Identify which cell holds the provided text, then report its (X, Y) central coordinate. 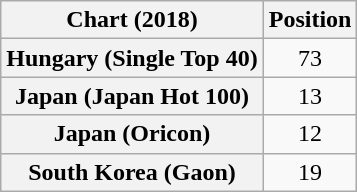
Japan (Oricon) (132, 134)
73 (310, 58)
Chart (2018) (132, 20)
12 (310, 134)
19 (310, 172)
Hungary (Single Top 40) (132, 58)
Position (310, 20)
South Korea (Gaon) (132, 172)
Japan (Japan Hot 100) (132, 96)
13 (310, 96)
